Locate the cell with the specified text and output its [x, y] center coordinate. 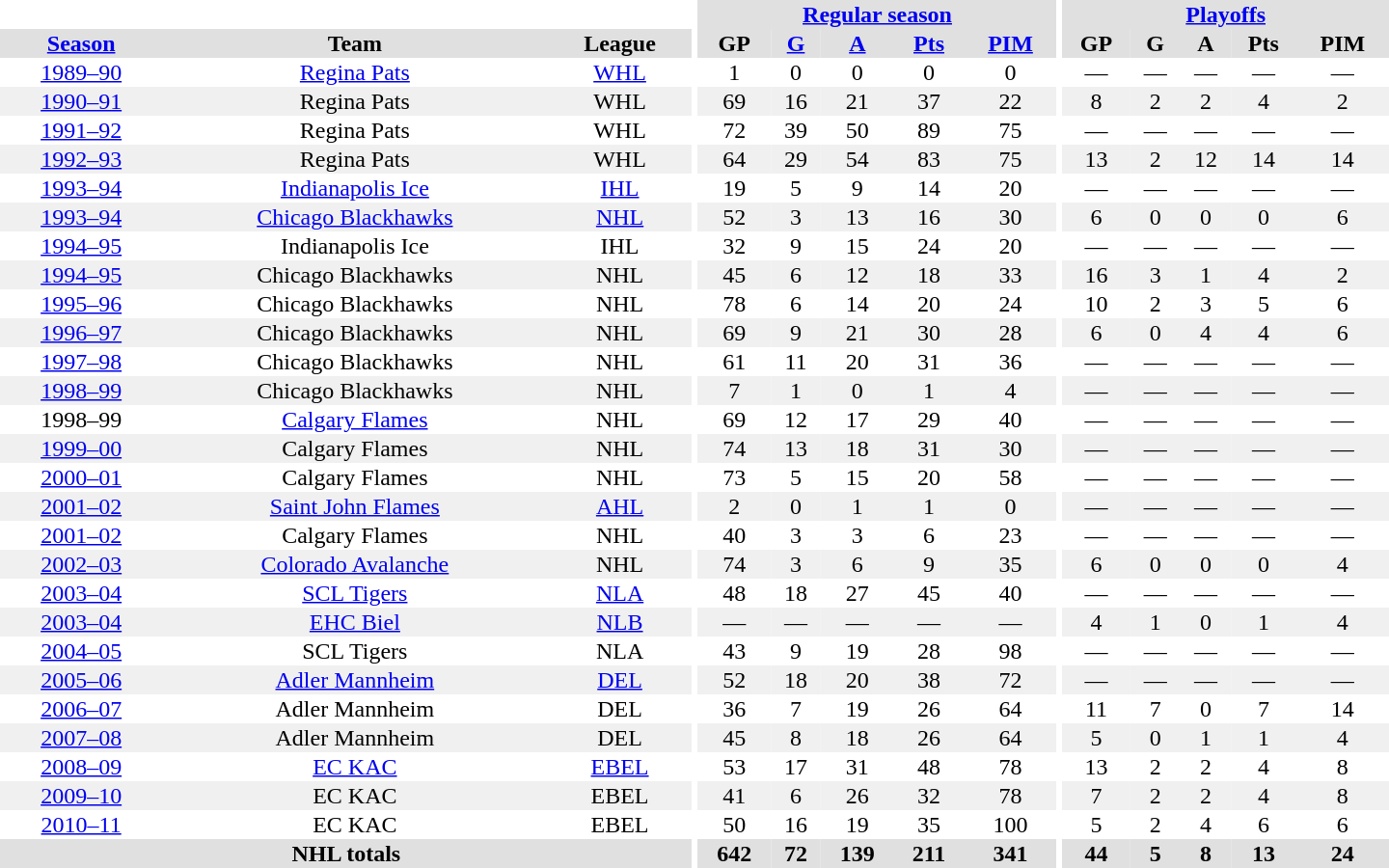
1997–98 [81, 362]
2007–08 [81, 738]
73 [733, 477]
1999–00 [81, 448]
61 [733, 362]
22 [1010, 101]
Playoffs [1225, 14]
2000–01 [81, 477]
2005–06 [81, 680]
23 [1010, 535]
43 [733, 651]
89 [930, 130]
AHL [619, 506]
58 [1010, 477]
41 [733, 796]
1990–91 [81, 101]
39 [796, 130]
1989–90 [81, 72]
27 [857, 593]
Team [355, 43]
NHL totals [346, 854]
1992–93 [81, 159]
EHC Biel [355, 622]
98 [1010, 651]
54 [857, 159]
1996–97 [81, 333]
Season [81, 43]
211 [930, 854]
2010–11 [81, 825]
139 [857, 854]
2002–03 [81, 564]
1995–96 [81, 304]
NLB [619, 622]
2006–07 [81, 709]
38 [930, 680]
53 [733, 767]
Regular season [877, 14]
2004–05 [81, 651]
Colorado Avalanche [355, 564]
642 [733, 854]
44 [1096, 854]
37 [930, 101]
33 [1010, 275]
100 [1010, 825]
10 [1096, 304]
2009–10 [81, 796]
League [619, 43]
2008–09 [81, 767]
1991–92 [81, 130]
83 [930, 159]
Saint John Flames [355, 506]
341 [1010, 854]
